Scan for the cell matching the given text and deliver its (x, y) coordinate at center. 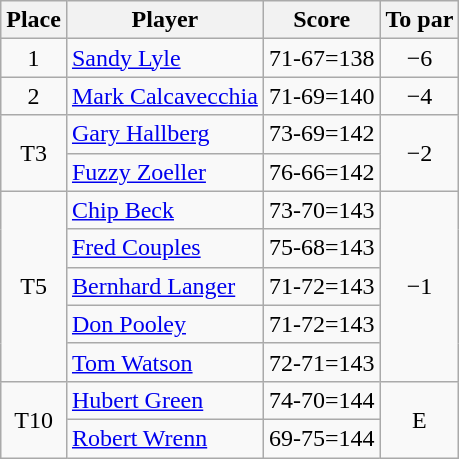
Don Pooley (164, 324)
−6 (420, 58)
−1 (420, 286)
Mark Calcavecchia (164, 96)
73-69=142 (322, 134)
Hubert Green (164, 400)
69-75=144 (322, 438)
74-70=144 (322, 400)
2 (34, 96)
Bernhard Langer (164, 286)
E (420, 419)
73-70=143 (322, 210)
71-69=140 (322, 96)
T10 (34, 419)
76-66=142 (322, 172)
Fred Couples (164, 248)
To par (420, 20)
72-71=143 (322, 362)
Tom Watson (164, 362)
1 (34, 58)
75-68=143 (322, 248)
T5 (34, 286)
Fuzzy Zoeller (164, 172)
Gary Hallberg (164, 134)
T3 (34, 153)
Player (164, 20)
Chip Beck (164, 210)
Place (34, 20)
Score (322, 20)
71-67=138 (322, 58)
Robert Wrenn (164, 438)
−2 (420, 153)
Sandy Lyle (164, 58)
−4 (420, 96)
